From the cell containing the given text, extract its center point as [X, Y] coordinate. 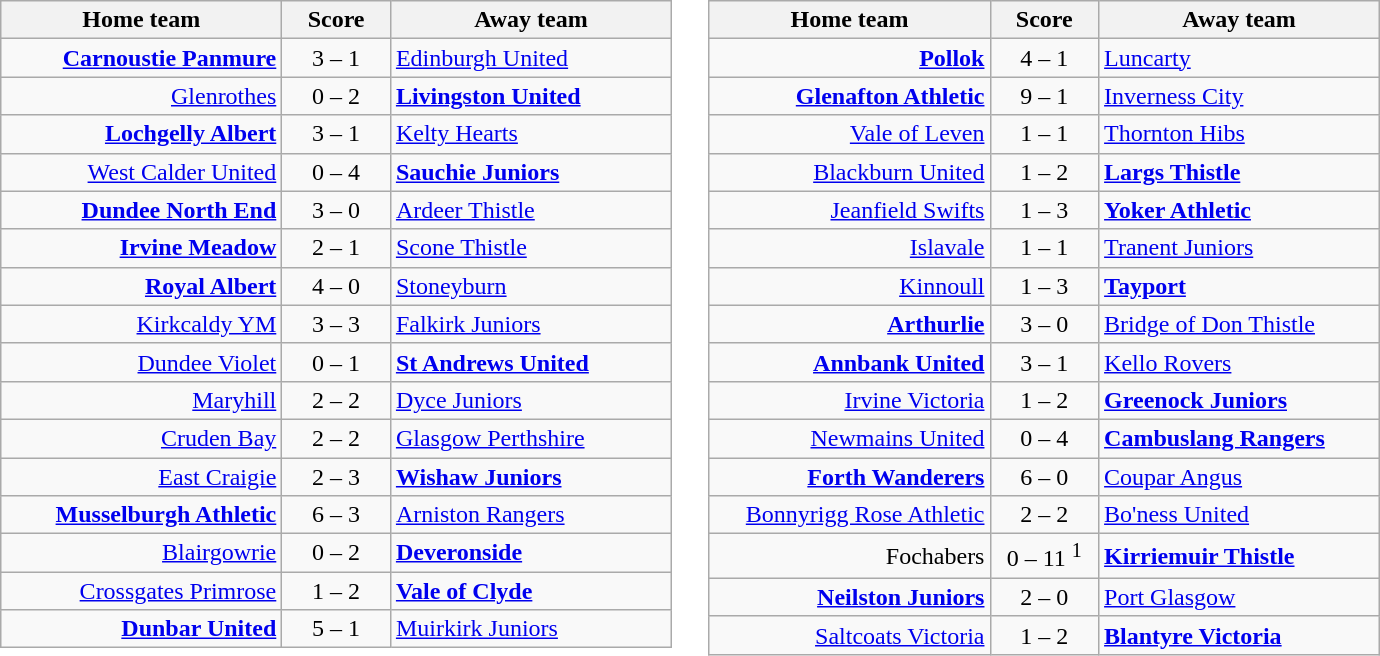
Greenock Juniors [1240, 400]
West Calder United [142, 172]
Tayport [1240, 286]
2 – 0 [1044, 597]
Neilston Juniors [850, 597]
Arniston Rangers [530, 515]
Wishaw Juniors [530, 477]
Deveronside [530, 553]
Bridge of Don Thistle [1240, 324]
Livingston United [530, 96]
Edinburgh United [530, 58]
2 – 3 [336, 477]
Lochgelly Albert [142, 134]
Stoneyburn [530, 286]
Bonnyrigg Rose Athletic [850, 515]
Tranent Juniors [1240, 248]
Musselburgh Athletic [142, 515]
3 – 3 [336, 324]
Pollok [850, 58]
Glenrothes [142, 96]
East Craigie [142, 477]
Dundee Violet [142, 362]
Irvine Meadow [142, 248]
Dundee North End [142, 210]
9 – 1 [1044, 96]
Muirkirk Juniors [530, 629]
Blackburn United [850, 172]
Fochabers [850, 556]
Saltcoats Victoria [850, 635]
Luncarty [1240, 58]
Royal Albert [142, 286]
Annbank United [850, 362]
Scone Thistle [530, 248]
Thornton Hibs [1240, 134]
Kinnoull [850, 286]
5 – 1 [336, 629]
Cruden Bay [142, 438]
Dunbar United [142, 629]
Glenafton Athletic [850, 96]
Newmains United [850, 438]
Kello Rovers [1240, 362]
Vale of Leven [850, 134]
Crossgates Primrose [142, 591]
Dyce Juniors [530, 400]
Blantyre Victoria [1240, 635]
Blairgowrie [142, 553]
Glasgow Perthshire [530, 438]
Largs Thistle [1240, 172]
2 – 1 [336, 248]
Ardeer Thistle [530, 210]
Carnoustie Panmure [142, 58]
Maryhill [142, 400]
Kirkcaldy YM [142, 324]
Arthurlie [850, 324]
Inverness City [1240, 96]
6 – 0 [1044, 477]
Port Glasgow [1240, 597]
Kelty Hearts [530, 134]
Yoker Athletic [1240, 210]
Forth Wanderers [850, 477]
Sauchie Juniors [530, 172]
Kirriemuir Thistle [1240, 556]
Bo'ness United [1240, 515]
4 – 0 [336, 286]
6 – 3 [336, 515]
0 – 11 1 [1044, 556]
Falkirk Juniors [530, 324]
Irvine Victoria [850, 400]
4 – 1 [1044, 58]
Islavale [850, 248]
St Andrews United [530, 362]
Vale of Clyde [530, 591]
0 – 1 [336, 362]
Coupar Angus [1240, 477]
Jeanfield Swifts [850, 210]
Cambuslang Rangers [1240, 438]
